Determine the (x, y) coordinate at the center of the cell enclosing the given text.  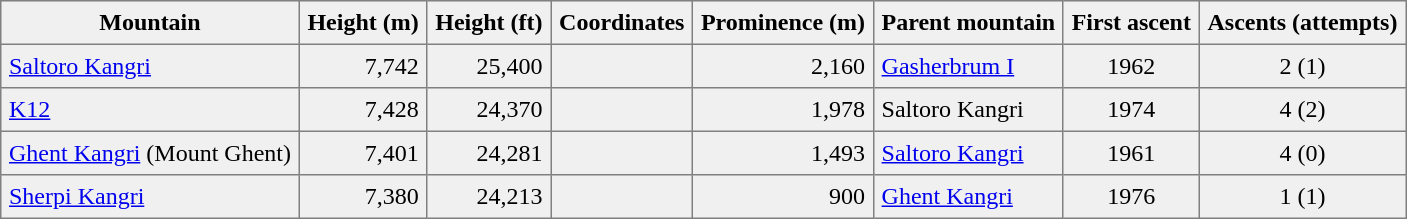
K12 (150, 110)
Coordinates (622, 23)
24,281 (489, 153)
Height (m) (363, 23)
2 (1) (1302, 66)
7,380 (363, 197)
1,978 (784, 110)
24,213 (489, 197)
Sherpi Kangri (150, 197)
7,428 (363, 110)
7,401 (363, 153)
1 (1) (1302, 197)
2,160 (784, 66)
1974 (1131, 110)
Ghent Kangri (Mount Ghent) (150, 153)
900 (784, 197)
Parent mountain (968, 23)
Height (ft) (489, 23)
First ascent (1131, 23)
4 (0) (1302, 153)
Gasherbrum I (968, 66)
25,400 (489, 66)
1961 (1131, 153)
1962 (1131, 66)
1,493 (784, 153)
Prominence (m) (784, 23)
7,742 (363, 66)
24,370 (489, 110)
Mountain (150, 23)
Ascents (attempts) (1302, 23)
1976 (1131, 197)
Ghent Kangri (968, 197)
4 (2) (1302, 110)
